Pinpoint the cell where the given text exists, returning its (X, Y) midpoint coordinate. 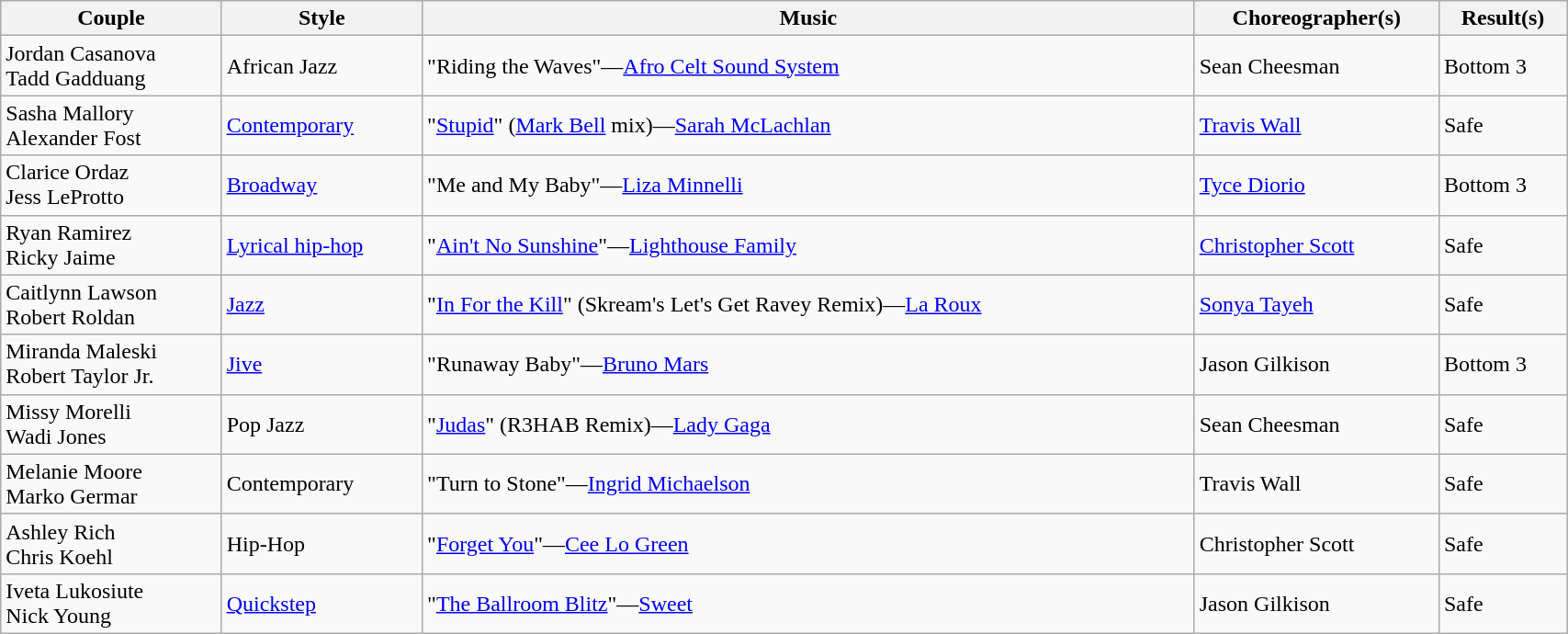
Clarice OrdazJess LeProtto (111, 186)
Caitlynn LawsonRobert Roldan (111, 305)
Sasha MalloryAlexander Fost (111, 125)
"The Ballroom Blitz"—Sweet (808, 603)
"In For the Kill" (Skream's Let's Get Ravey Remix)—La Roux (808, 305)
Jazz (321, 305)
"Ain't No Sunshine"—Lighthouse Family (808, 244)
Tyce Diorio (1316, 186)
Hip-Hop (321, 544)
"Runaway Baby"—Bruno Mars (808, 364)
Result(s) (1503, 18)
Jordan CasanovaTadd Gadduang (111, 66)
Lyrical hip-hop (321, 244)
Choreographer(s) (1316, 18)
"Me and My Baby"—Liza Minnelli (808, 186)
Quickstep (321, 603)
Couple (111, 18)
Miranda MaleskiRobert Taylor Jr. (111, 364)
"Riding the Waves"—Afro Celt Sound System (808, 66)
African Jazz (321, 66)
"Judas" (R3HAB Remix)—Lady Gaga (808, 425)
Ryan RamirezRicky Jaime (111, 244)
Style (321, 18)
Iveta LukosiuteNick Young (111, 603)
"Forget You"—Cee Lo Green (808, 544)
Jive (321, 364)
Melanie MooreMarko Germar (111, 483)
Music (808, 18)
Broadway (321, 186)
"Turn to Stone"—Ingrid Michaelson (808, 483)
Sonya Tayeh (1316, 305)
Ashley RichChris Koehl (111, 544)
"Stupid" (Mark Bell mix)—Sarah McLachlan (808, 125)
Missy MorelliWadi Jones (111, 425)
Pop Jazz (321, 425)
